For the text-containing cell, return its midpoint in (x, y) coordinate format. 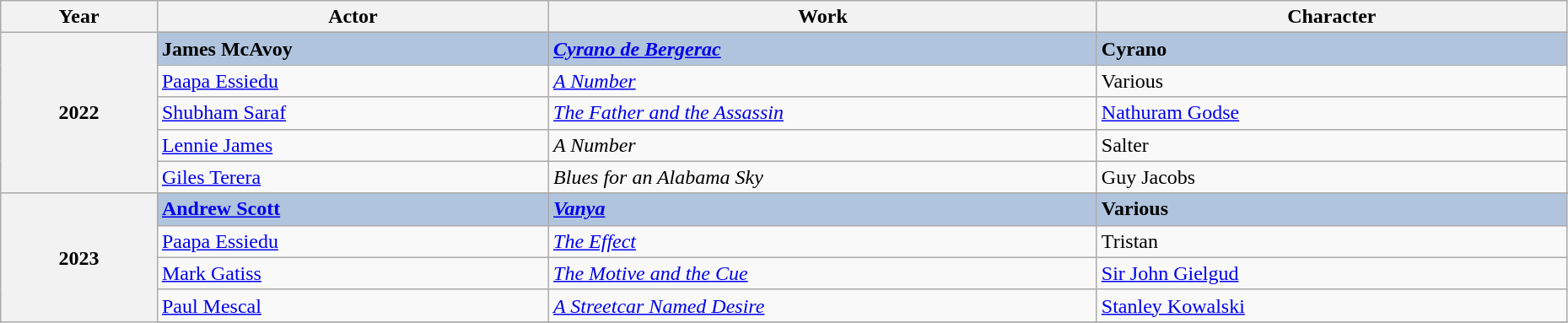
Paul Mescal (353, 305)
Blues for an Alabama Sky (823, 177)
The Motive and the Cue (823, 273)
Work (823, 17)
James McAvoy (353, 49)
Character (1331, 17)
Year (79, 17)
Cyrano de Bergerac (823, 49)
Cyrano (1331, 49)
Tristan (1331, 241)
2023 (79, 257)
The Effect (823, 241)
Andrew Scott (353, 209)
Guy Jacobs (1331, 177)
Giles Terera (353, 177)
The Father and the Assassin (823, 113)
A Streetcar Named Desire (823, 305)
Nathuram Godse (1331, 113)
Lennie James (353, 145)
Stanley Kowalski (1331, 305)
Shubham Saraf (353, 113)
Vanya (823, 209)
Sir John Gielgud (1331, 273)
Salter (1331, 145)
Mark Gatiss (353, 273)
2022 (79, 113)
Actor (353, 17)
